Detect which cell encompasses the target text, then output its [X, Y] center coordinate. 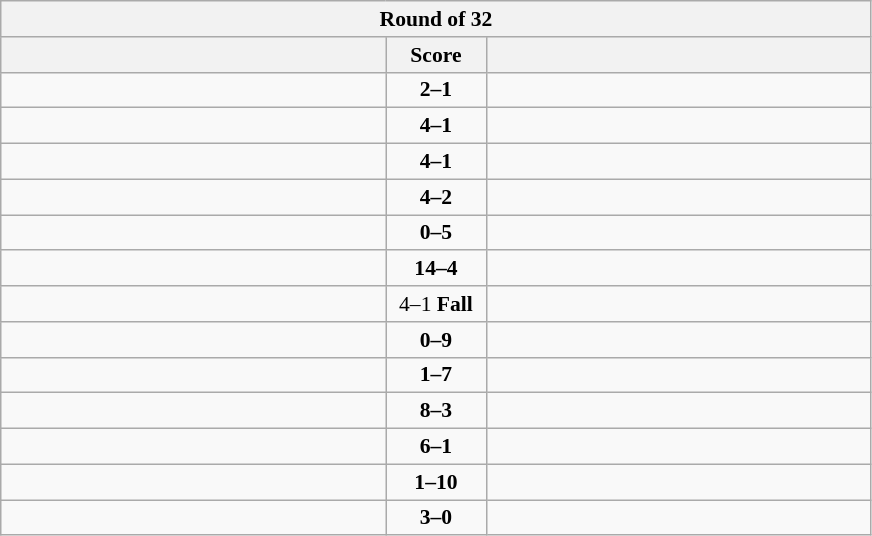
0–9 [436, 340]
4–2 [436, 197]
14–4 [436, 269]
0–5 [436, 233]
1–7 [436, 375]
1–10 [436, 482]
3–0 [436, 518]
4–1 Fall [436, 304]
Score [436, 55]
8–3 [436, 411]
6–1 [436, 447]
Round of 32 [436, 19]
2–1 [436, 90]
